From the cell containing the given text, extract its center point as [X, Y] coordinate. 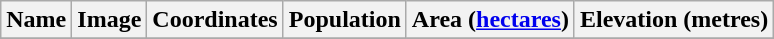
Population [344, 20]
Area (hectares) [490, 20]
Name [36, 20]
Image [110, 20]
Coordinates [215, 20]
Elevation (metres) [674, 20]
